Identify which cell holds the provided text, then report its (x, y) central coordinate. 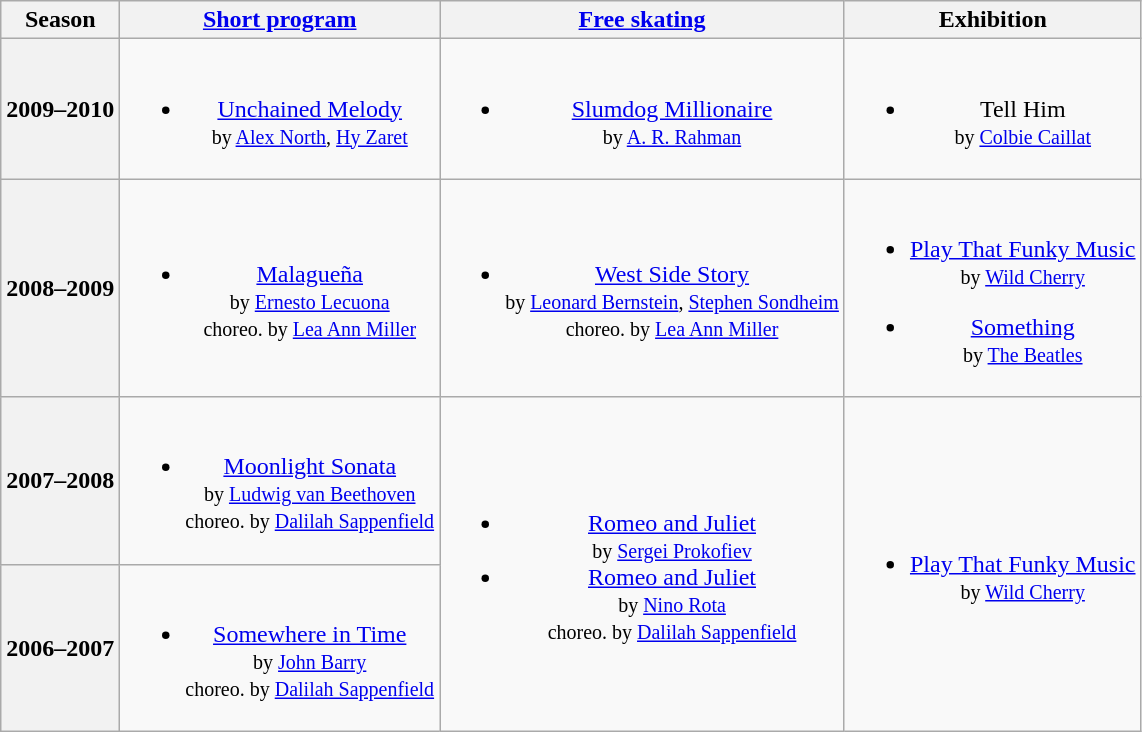
2009–2010 (60, 109)
Tell Him by Colbie Caillat (992, 109)
2008–2009 (60, 288)
Moonlight Sonata by Ludwig van Beethoven choreo. by Dalilah Sappenfield (280, 480)
Exhibition (992, 20)
2007–2008 (60, 480)
Free skating (642, 20)
Unchained Melody by Alex North, Hy Zaret (280, 109)
Season (60, 20)
Somewhere in Time by John Barry choreo. by Dalilah Sappenfield (280, 648)
Play That Funky Music by Wild Cherry Something by The Beatles (992, 288)
West Side Story by Leonard Bernstein, Stephen Sondheim choreo. by Lea Ann Miller (642, 288)
Play That Funky Music by Wild Cherry (992, 564)
Slumdog Millionaire by A. R. Rahman (642, 109)
Romeo and Juliet by Sergei Prokofiev Romeo and Juliet by Nino Rota choreo. by Dalilah Sappenfield (642, 564)
2006–2007 (60, 648)
Short program (280, 20)
Malagueña by Ernesto Lecuona choreo. by Lea Ann Miller (280, 288)
